Output the (x, y) coordinate of the center of the cell containing the given text.  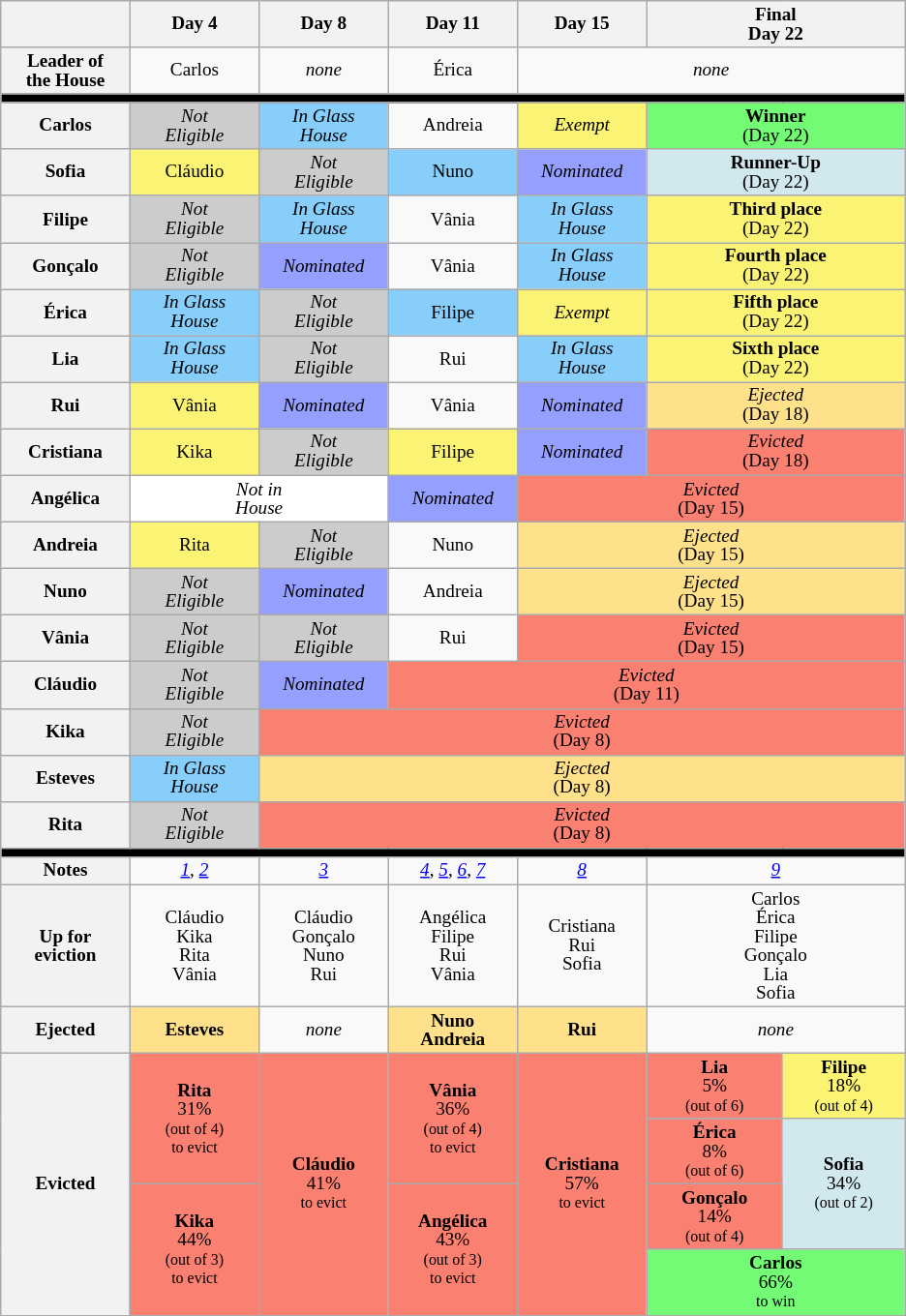
Third place(Day 22) (776, 219)
Evicted(Day 11) (647, 685)
CláudioGonçaloNunoRui (323, 945)
3 (323, 871)
Day 4 (194, 24)
4, 5, 6, 7 (453, 871)
Day 15 (581, 24)
Angélica43%(out of 3)to evict (453, 1250)
Lia (66, 359)
Angélica (66, 498)
Ejected(Day 8) (583, 778)
Evicted(Day 18) (776, 452)
Ejected(Day 18) (776, 405)
Not inHouse (259, 498)
Sofia (66, 172)
CristianaRuiSofia (581, 945)
Fifth place(Day 22) (776, 313)
Day 11 (453, 24)
Day 8 (323, 24)
AngélicaFilipeRuiVânia (453, 945)
Leader ofthe House (66, 71)
Up foreviction (66, 945)
Vânia36%(out of 4)to evict (453, 1119)
Cristiana (66, 452)
Érica8%(out of 6) (714, 1151)
Lia5%(out of 6) (714, 1086)
Carlos66%to win (776, 1282)
Cristiana57%to evict (581, 1184)
Rita31%(out of 4)to evict (194, 1119)
Cláudio41%to evict (323, 1184)
Ejected (66, 1030)
Gonçalo (66, 265)
Winner(Day 22) (776, 126)
Runner-Up(Day 22) (776, 172)
CláudioKikaRitaVânia (194, 945)
CarlosÉricaFilipeGonçaloLiaSofia (776, 945)
Sixth place(Day 22) (776, 359)
FinalDay 22 (776, 24)
Kika44%(out of 3)to evict (194, 1250)
Evicted (66, 1184)
Filipe18%(out of 4) (843, 1086)
NunoAndreia (453, 1030)
1, 2 (194, 871)
Gonçalo14%(out of 4) (714, 1217)
Fourth place(Day 22) (776, 265)
Sofia34%(out of 2) (843, 1184)
9 (776, 871)
Notes (66, 871)
8 (581, 871)
